Pinpoint the cell where the given text exists, returning its (X, Y) midpoint coordinate. 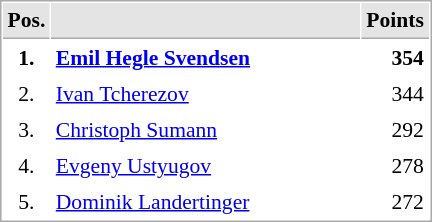
354 (396, 57)
272 (396, 201)
292 (396, 129)
Emil Hegle Svendsen (206, 57)
278 (396, 165)
Dominik Landertinger (206, 201)
4. (26, 165)
Points (396, 21)
5. (26, 201)
344 (396, 93)
Christoph Sumann (206, 129)
2. (26, 93)
Ivan Tcherezov (206, 93)
Evgeny Ustyugov (206, 165)
1. (26, 57)
3. (26, 129)
Pos. (26, 21)
